From the cell containing the given text, extract its center point as [X, Y] coordinate. 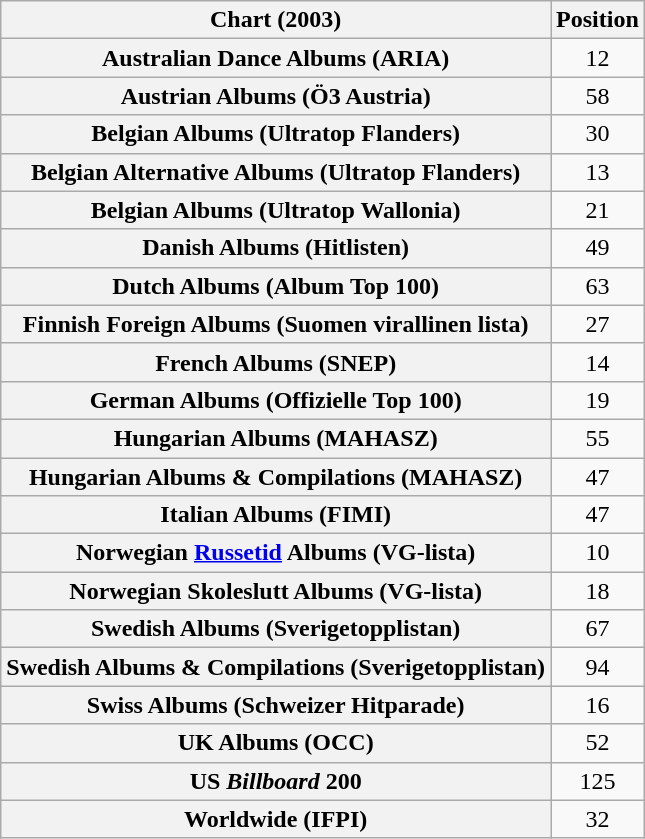
32 [598, 819]
94 [598, 667]
Hungarian Albums (MAHASZ) [276, 438]
30 [598, 134]
Belgian Albums (Ultratop Wallonia) [276, 210]
Australian Dance Albums (ARIA) [276, 58]
Danish Albums (Hitlisten) [276, 248]
55 [598, 438]
Worldwide (IFPI) [276, 819]
13 [598, 172]
Hungarian Albums & Compilations (MAHASZ) [276, 477]
Swedish Albums (Sverigetopplistan) [276, 629]
Position [598, 20]
18 [598, 591]
27 [598, 324]
Belgian Alternative Albums (Ultratop Flanders) [276, 172]
Norwegian Skoleslutt Albums (VG-lista) [276, 591]
12 [598, 58]
125 [598, 781]
UK Albums (OCC) [276, 743]
Swedish Albums & Compilations (Sverigetopplistan) [276, 667]
14 [598, 362]
Swiss Albums (Schweizer Hitparade) [276, 705]
Norwegian Russetid Albums (VG-lista) [276, 553]
58 [598, 96]
French Albums (SNEP) [276, 362]
Belgian Albums (Ultratop Flanders) [276, 134]
52 [598, 743]
US Billboard 200 [276, 781]
67 [598, 629]
Chart (2003) [276, 20]
19 [598, 400]
49 [598, 248]
63 [598, 286]
10 [598, 553]
Austrian Albums (Ö3 Austria) [276, 96]
German Albums (Offizielle Top 100) [276, 400]
16 [598, 705]
21 [598, 210]
Italian Albums (FIMI) [276, 515]
Dutch Albums (Album Top 100) [276, 286]
Finnish Foreign Albums (Suomen virallinen lista) [276, 324]
